For the text-containing cell, return its midpoint in (x, y) coordinate format. 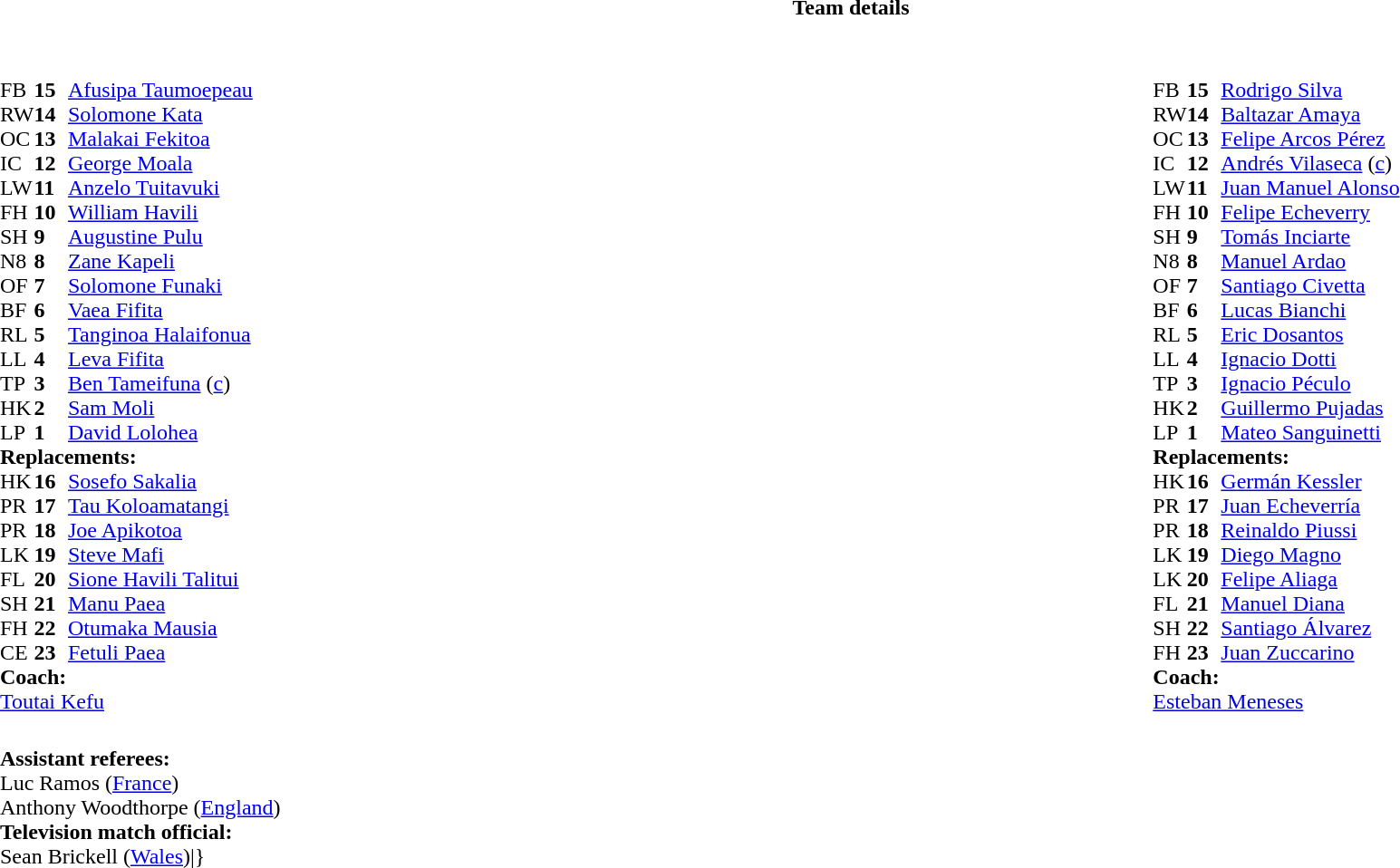
Toutai Kefu (127, 701)
Otumaka Mausia (160, 629)
Sione Havili Talitui (160, 580)
Sam Moli (160, 408)
Augustine Pulu (160, 237)
Replacements: (127, 457)
CE (17, 652)
Solomone Kata (160, 114)
Ben Tameifuna (c) (160, 384)
Anzelo Tuitavuki (160, 188)
George Moala (160, 163)
Malakai Fekitoa (160, 140)
Solomone Funaki (160, 286)
Steve Mafi (160, 555)
William Havili (160, 212)
Zane Kapeli (160, 261)
David Lolohea (160, 433)
Joe Apikotoa (160, 531)
Coach: (127, 678)
Tau Koloamatangi (160, 506)
Tanginoa Halaifonua (160, 335)
Vaea Fifita (160, 310)
Leva Fifita (160, 359)
Afusipa Taumoepeau (160, 91)
Sosefo Sakalia (160, 482)
Fetuli Paea (160, 652)
Manu Paea (160, 603)
